Determine the (x, y) coordinate at the center of the cell enclosing the given text.  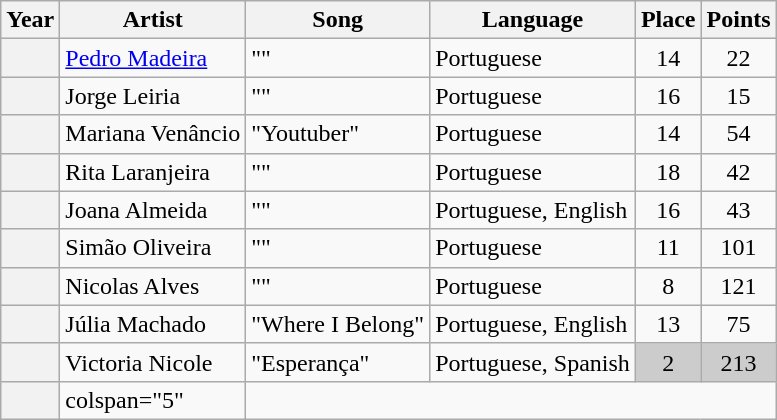
13 (668, 324)
Year (30, 20)
Nicolas Alves (153, 286)
Jorge Leiria (153, 96)
42 (738, 172)
121 (738, 286)
Pedro Madeira (153, 58)
Language (533, 20)
Song (338, 20)
54 (738, 134)
Rita Laranjeira (153, 172)
22 (738, 58)
18 (668, 172)
43 (738, 210)
Artist (153, 20)
Place (668, 20)
Joana Almeida (153, 210)
"Esperança" (338, 362)
11 (668, 248)
Júlia Machado (153, 324)
8 (668, 286)
colspan="5" (153, 400)
"Youtuber" (338, 134)
Points (738, 20)
Simão Oliveira (153, 248)
75 (738, 324)
Mariana Venâncio (153, 134)
213 (738, 362)
15 (738, 96)
2 (668, 362)
101 (738, 248)
Portuguese, Spanish (533, 362)
"Where I Belong" (338, 324)
Victoria Nicole (153, 362)
